Search for the cell housing the specified text and yield its [X, Y] center coordinate. 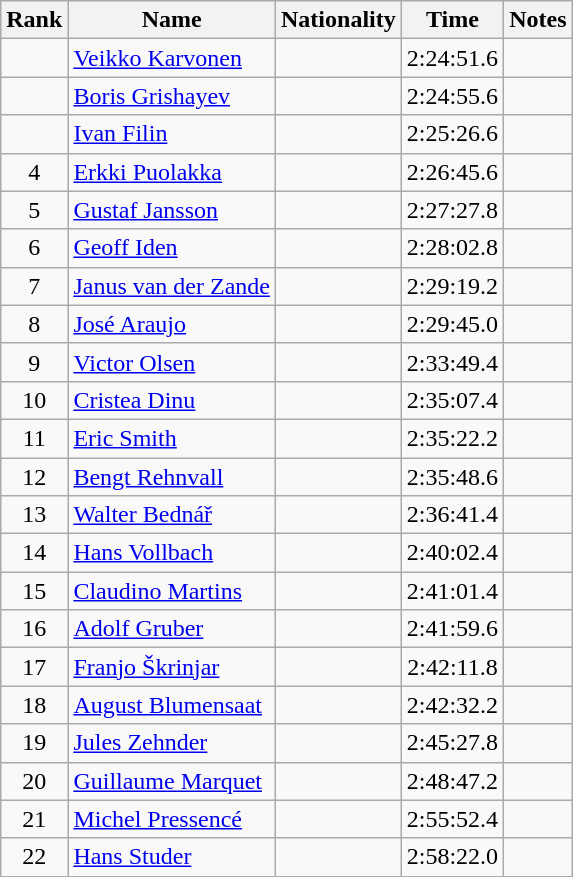
Time [452, 20]
Cristea Dinu [172, 400]
20 [34, 781]
Gustaf Jansson [172, 210]
2:36:41.4 [452, 515]
2:35:07.4 [452, 400]
Veikko Karvonen [172, 58]
2:35:22.2 [452, 438]
2:27:27.8 [452, 210]
Guillaume Marquet [172, 781]
2:42:32.2 [452, 705]
José Araujo [172, 324]
5 [34, 210]
18 [34, 705]
2:35:48.6 [452, 477]
Hans Vollbach [172, 553]
Rank [34, 20]
2:45:27.8 [452, 743]
2:29:19.2 [452, 286]
2:29:45.0 [452, 324]
Erkki Puolakka [172, 172]
2:24:51.6 [452, 58]
2:25:26.6 [452, 134]
Jules Zehnder [172, 743]
16 [34, 629]
13 [34, 515]
11 [34, 438]
2:40:02.4 [452, 553]
10 [34, 400]
4 [34, 172]
Janus van der Zande [172, 286]
21 [34, 819]
2:48:47.2 [452, 781]
Michel Pressencé [172, 819]
9 [34, 362]
Geoff Iden [172, 248]
2:26:45.6 [452, 172]
19 [34, 743]
Adolf Gruber [172, 629]
2:33:49.4 [452, 362]
2:24:55.6 [452, 96]
22 [34, 857]
Walter Bednář [172, 515]
2:41:01.4 [452, 591]
15 [34, 591]
Eric Smith [172, 438]
Bengt Rehnvall [172, 477]
8 [34, 324]
Notes [538, 20]
6 [34, 248]
Franjo Škrinjar [172, 667]
7 [34, 286]
12 [34, 477]
Claudino Martins [172, 591]
Hans Studer [172, 857]
2:28:02.8 [452, 248]
Boris Grishayev [172, 96]
2:41:59.6 [452, 629]
17 [34, 667]
August Blumensaat [172, 705]
Nationality [339, 20]
14 [34, 553]
2:58:22.0 [452, 857]
2:42:11.8 [452, 667]
2:55:52.4 [452, 819]
Name [172, 20]
Ivan Filin [172, 134]
Victor Olsen [172, 362]
